Capture the cell that displays the provided text and extract its (X, Y) central coordinate. 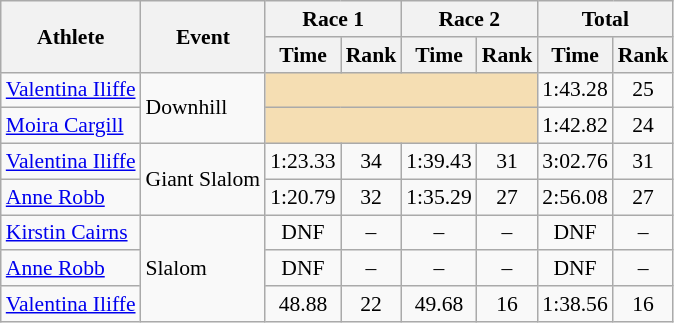
1:20.79 (302, 197)
1:35.29 (438, 197)
Kirstin Cairns (71, 233)
1:43.28 (574, 90)
Downhill (204, 108)
1:23.33 (302, 162)
1:38.56 (574, 304)
1:42.82 (574, 126)
Slalom (204, 268)
Event (204, 36)
2:56.08 (574, 197)
32 (372, 197)
Race 1 (333, 19)
3:02.76 (574, 162)
49.68 (438, 304)
1:39.43 (438, 162)
Giant Slalom (204, 180)
25 (644, 90)
Moira Cargill (71, 126)
22 (372, 304)
Total (605, 19)
Race 2 (469, 19)
24 (644, 126)
34 (372, 162)
Athlete (71, 36)
48.88 (302, 304)
